Capture the cell that displays the provided text and extract its [x, y] central coordinate. 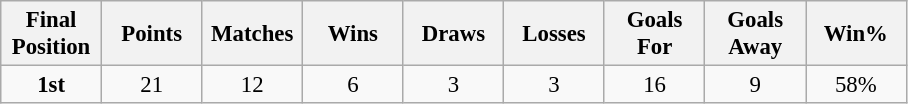
58% [856, 85]
12 [252, 85]
Goals For [654, 34]
1st [52, 85]
16 [654, 85]
Losses [554, 34]
Matches [252, 34]
Wins [354, 34]
21 [152, 85]
Win% [856, 34]
Points [152, 34]
Draws [454, 34]
Goals Away [756, 34]
6 [354, 85]
9 [756, 85]
Final Position [52, 34]
